Capture the cell that displays the provided text and extract its (X, Y) central coordinate. 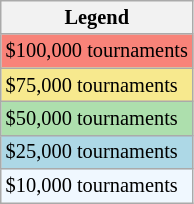
Legend (97, 17)
$10,000 tournaments (97, 186)
$75,000 tournaments (97, 85)
$50,000 tournaments (97, 118)
$25,000 tournaments (97, 152)
$100,000 tournaments (97, 51)
